Return the [X, Y] coordinate for the center point of the cell that contains the specified text.  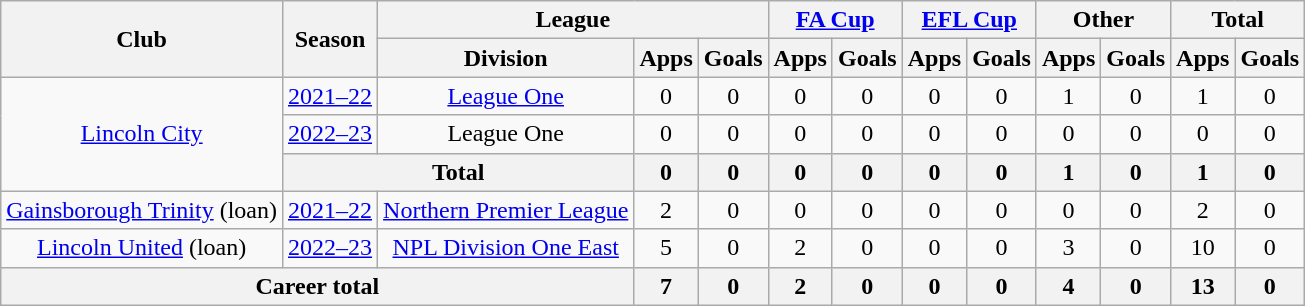
Career total [318, 286]
Season [330, 39]
4 [1068, 286]
Division [506, 58]
Northern Premier League [506, 210]
Gainsborough Trinity (loan) [142, 210]
10 [1203, 248]
Lincoln City [142, 134]
NPL Division One East [506, 248]
7 [666, 286]
Other [1103, 20]
3 [1068, 248]
Lincoln United (loan) [142, 248]
Club [142, 39]
League [573, 20]
13 [1203, 286]
FA Cup [835, 20]
5 [666, 248]
EFL Cup [969, 20]
